Capture the cell that displays the provided text and extract its (x, y) central coordinate. 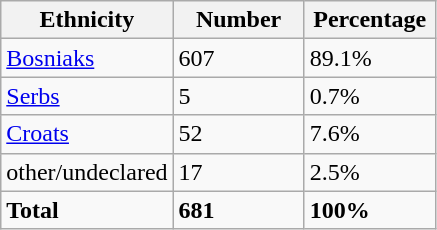
2.5% (370, 172)
Total (87, 210)
100% (370, 210)
89.1% (370, 58)
681 (238, 210)
5 (238, 96)
Bosniaks (87, 58)
607 (238, 58)
Serbs (87, 96)
Percentage (370, 20)
Ethnicity (87, 20)
Number (238, 20)
7.6% (370, 134)
52 (238, 134)
17 (238, 172)
Croats (87, 134)
0.7% (370, 96)
other/undeclared (87, 172)
